Return (x, y) of the center of cell containing provided text 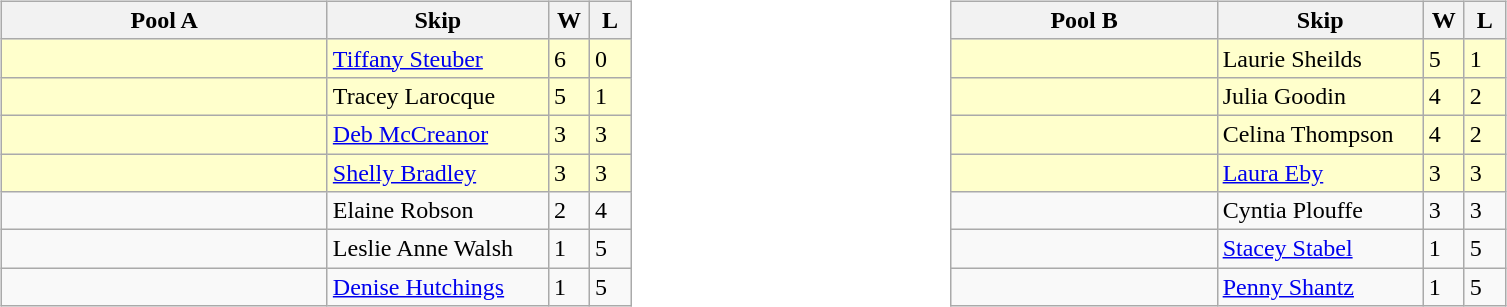
Pool B (1084, 20)
Shelly Bradley (438, 173)
Elaine Robson (438, 211)
Penny Shantz (1320, 287)
Stacey Stabel (1320, 249)
Laurie Sheilds (1320, 58)
6 (568, 58)
0 (610, 58)
Julia Goodin (1320, 96)
Laura Eby (1320, 173)
Tracey Larocque (438, 96)
Tiffany Steuber (438, 58)
Celina Thompson (1320, 134)
Cyntia Plouffe (1320, 211)
Denise Hutchings (438, 287)
Leslie Anne Walsh (438, 249)
Pool A (164, 20)
Deb McCreanor (438, 134)
